Extract the [X, Y] coordinate from the center of the cell holding the provided text.  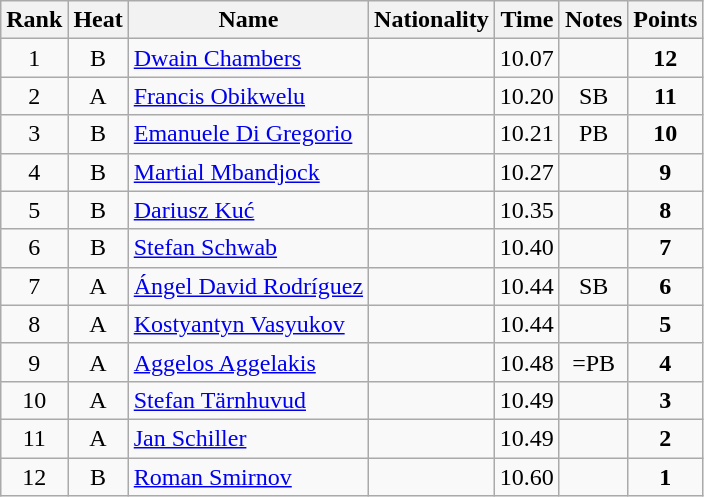
10.40 [526, 248]
Martial Mbandjock [248, 172]
Kostyantyn Vasyukov [248, 324]
Roman Smirnov [248, 477]
Dariusz Kuć [248, 210]
Ángel David Rodríguez [248, 286]
Francis Obikwelu [248, 96]
10.48 [526, 362]
10.35 [526, 210]
10.60 [526, 477]
Heat [98, 20]
Stefan Schwab [248, 248]
10.21 [526, 134]
10.27 [526, 172]
Notes [593, 20]
Jan Schiller [248, 438]
10.07 [526, 58]
Points [666, 20]
Nationality [432, 20]
Emanuele Di Gregorio [248, 134]
Aggelos Aggelakis [248, 362]
Dwain Chambers [248, 58]
Name [248, 20]
10.20 [526, 96]
Stefan Tärnhuvud [248, 400]
Rank [34, 20]
=PB [593, 362]
PB [593, 134]
Time [526, 20]
